Output the (X, Y) coordinate of the center of the cell containing the given text.  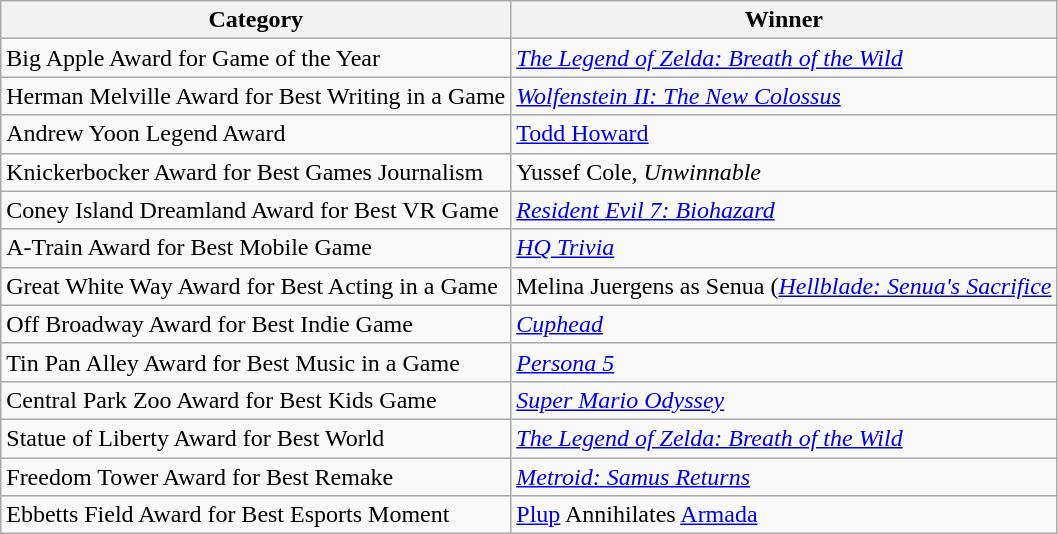
Todd Howard (784, 134)
Coney Island Dreamland Award for Best VR Game (256, 210)
Herman Melville Award for Best Writing in a Game (256, 96)
Metroid: Samus Returns (784, 477)
Resident Evil 7: Biohazard (784, 210)
Big Apple Award for Game of the Year (256, 58)
Central Park Zoo Award for Best Kids Game (256, 400)
Tin Pan Alley Award for Best Music in a Game (256, 362)
Category (256, 20)
Cuphead (784, 324)
Off Broadway Award for Best Indie Game (256, 324)
Great White Way Award for Best Acting in a Game (256, 286)
Yussef Cole, Unwinnable (784, 172)
Melina Juergens as Senua (Hellblade: Senua's Sacrifice (784, 286)
Winner (784, 20)
Plup Annihilates Armada (784, 515)
Super Mario Odyssey (784, 400)
A-Train Award for Best Mobile Game (256, 248)
Persona 5 (784, 362)
Statue of Liberty Award for Best World (256, 438)
Wolfenstein II: The New Colossus (784, 96)
Ebbetts Field Award for Best Esports Moment (256, 515)
Freedom Tower Award for Best Remake (256, 477)
Andrew Yoon Legend Award (256, 134)
HQ Trivia (784, 248)
Knickerbocker Award for Best Games Journalism (256, 172)
